Pinpoint the cell where the given text exists, returning its (X, Y) midpoint coordinate. 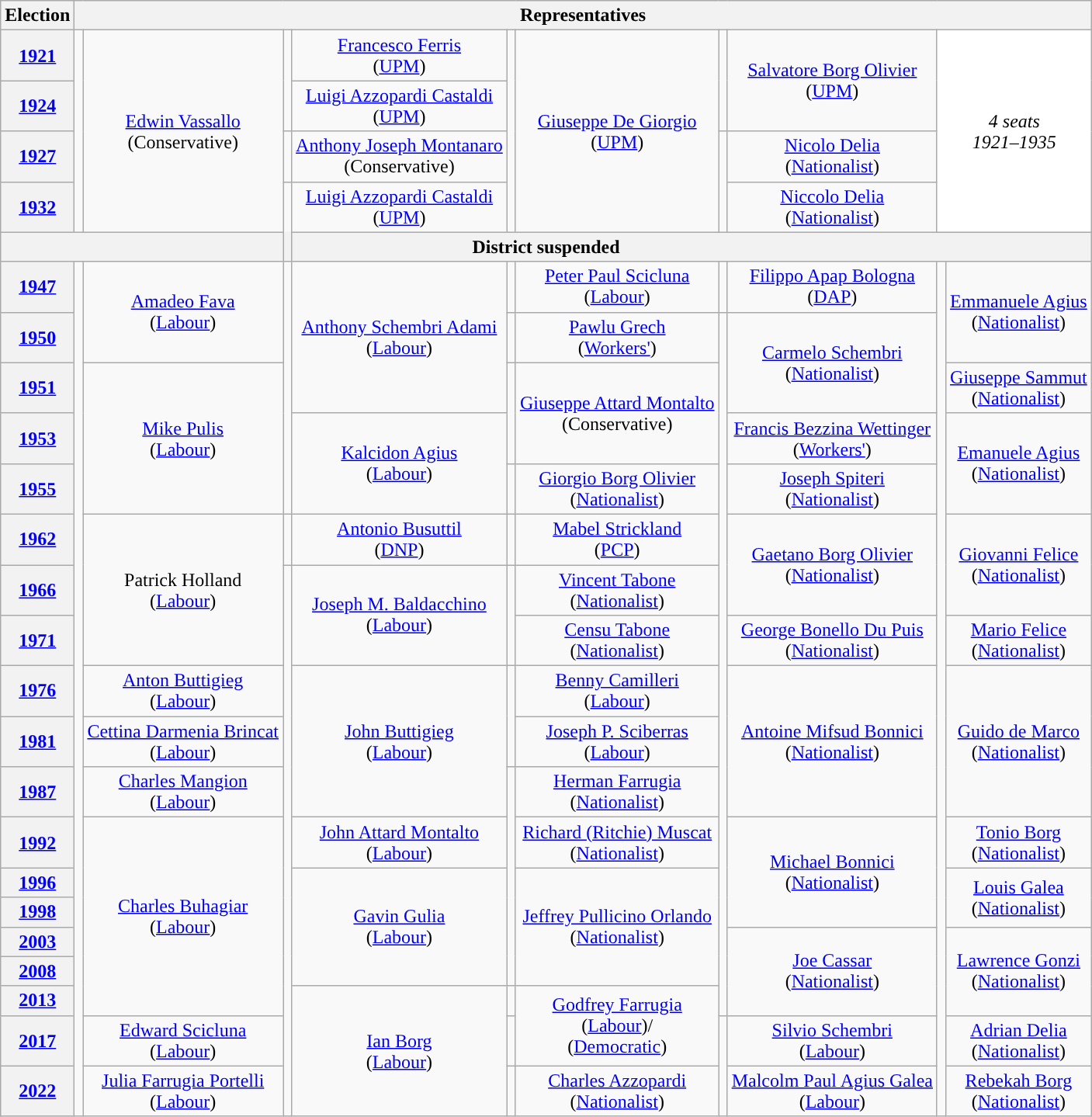
Antoine Mifsud Bonnici(Nationalist) (832, 742)
4 seats1921–1935 (1014, 131)
Rebekah Borg(Nationalist) (1019, 1091)
Election (37, 16)
Censu Tabone(Nationalist) (617, 641)
Filippo Apap Bologna(DAP) (832, 287)
1992 (37, 843)
Joseph M. Baldacchino(Labour) (400, 616)
2022 (37, 1091)
1951 (37, 388)
1996 (37, 883)
1955 (37, 489)
Gavin Gulia(Labour) (400, 927)
Mike Pulis(Labour) (183, 438)
Richard (Ritchie) Muscat(Nationalist) (617, 843)
Lawrence Gonzi(Nationalist) (1019, 971)
1998 (37, 912)
Cettina Darmenia Brincat(Labour) (183, 742)
Carmelo Schembri(Nationalist) (832, 363)
Joe Cassar(Nationalist) (832, 971)
Silvio Schembri(Labour) (832, 1040)
Edwin Vassallo(Conservative) (183, 131)
Benny Camilleri(Labour) (617, 691)
1987 (37, 792)
Peter Paul Scicluna(Labour) (617, 287)
John Buttigieg(Labour) (400, 742)
Charles Mangion(Labour) (183, 792)
2008 (37, 971)
Pawlu Grech(Workers') (617, 337)
Niccolo Delia(Nationalist) (832, 206)
1927 (37, 157)
George Bonello Du Puis(Nationalist) (832, 641)
Godfrey Farrugia(Labour)/(Democratic) (617, 1026)
Mario Felice(Nationalist) (1019, 641)
Francesco Ferris(UPM) (400, 56)
1953 (37, 438)
1966 (37, 590)
Vincent Tabone(Nationalist) (617, 590)
Joseph P. Sciberras(Labour) (617, 742)
Emanuele Agius(Nationalist) (1019, 463)
1971 (37, 641)
Herman Farrugia(Nationalist) (617, 792)
Mabel Strickland(PCP) (617, 539)
Patrick Holland(Labour) (183, 590)
Anthony Joseph Montanaro(Conservative) (400, 157)
1932 (37, 206)
Guido de Marco(Nationalist) (1019, 742)
Anthony Schembri Adami(Labour) (400, 337)
District suspended (546, 247)
Ian Borg(Labour) (400, 1051)
Michael Bonnici(Nationalist) (832, 872)
Salvatore Borg Olivier(UPM) (832, 81)
1976 (37, 691)
1981 (37, 742)
Kalcidon Agius(Labour) (400, 463)
Giovanni Felice(Nationalist) (1019, 564)
Giuseppe Attard Montalto(Conservative) (617, 413)
Giuseppe Sammut(Nationalist) (1019, 388)
John Attard Montalto(Labour) (400, 843)
1947 (37, 287)
Amadeo Fava(Labour) (183, 312)
Giuseppe De Giorgio(UPM) (617, 131)
Charles Azzopardi(Nationalist) (617, 1091)
Jeffrey Pullicino Orlando(Nationalist) (617, 927)
Francis Bezzina Wettinger(Workers') (832, 438)
2017 (37, 1040)
Louis Galea(Nationalist) (1019, 897)
2003 (37, 942)
Representatives (583, 16)
1921 (37, 56)
1962 (37, 539)
Anton Buttigieg(Labour) (183, 691)
Emmanuele Agius(Nationalist) (1019, 312)
Edward Scicluna(Labour) (183, 1040)
2013 (37, 1001)
1950 (37, 337)
Nicolo Delia(Nationalist) (832, 157)
Gaetano Borg Olivier(Nationalist) (832, 564)
Charles Buhagiar(Labour) (183, 916)
Giorgio Borg Olivier(Nationalist) (617, 489)
Malcolm Paul Agius Galea(Labour) (832, 1091)
Joseph Spiteri(Nationalist) (832, 489)
Antonio Busuttil(DNP) (400, 539)
1924 (37, 106)
Julia Farrugia Portelli(Labour) (183, 1091)
Tonio Borg(Nationalist) (1019, 843)
Adrian Delia(Nationalist) (1019, 1040)
